Search for the cell housing the specified text and yield its (x, y) center coordinate. 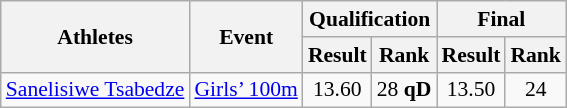
Qualification (370, 19)
Sanelisiwe Tsabedze (96, 90)
Athletes (96, 36)
Final (500, 19)
13.50 (470, 90)
Girls’ 100m (246, 90)
24 (536, 90)
13.60 (338, 90)
Event (246, 36)
28 qD (404, 90)
